Return (x, y) of the center of cell containing provided text 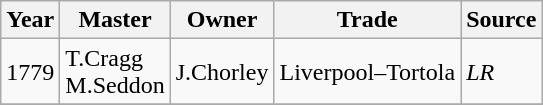
Trade (368, 20)
Source (502, 20)
LR (502, 72)
Liverpool–Tortola (368, 72)
Master (115, 20)
Owner (222, 20)
T.CraggM.Seddon (115, 72)
J.Chorley (222, 72)
1779 (30, 72)
Year (30, 20)
